From the cell containing the given text, extract its center point as (X, Y) coordinate. 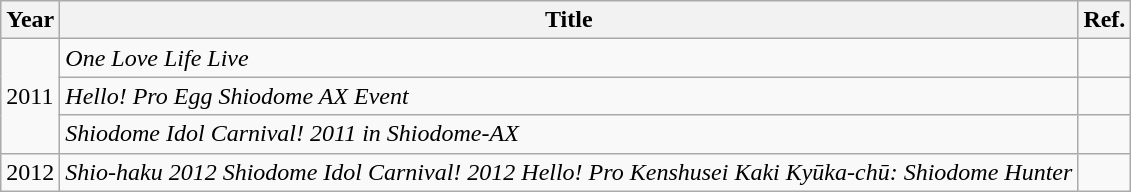
Hello! Pro Egg Shiodome AX Event (569, 96)
Title (569, 20)
Year (30, 20)
2011 (30, 96)
Shio-haku 2012 Shiodome Idol Carnival! 2012 Hello! Pro Kenshusei Kaki Kyūka-chū: Shiodome Hunter (569, 172)
One Love Life Live (569, 58)
Ref. (1104, 20)
Shiodome Idol Carnival! 2011 in Shiodome-AX (569, 134)
2012 (30, 172)
